Find where the given text appears and provide that cell's center as (x, y) coordinate. 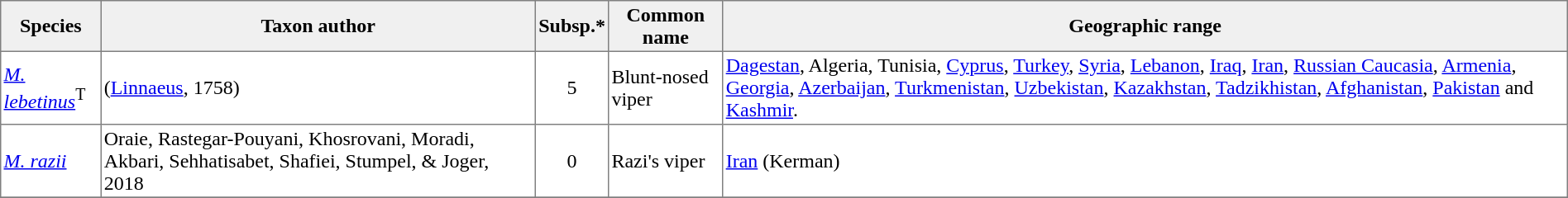
M. lebetinusT (51, 87)
Iran (Kerman) (1145, 161)
0 (571, 161)
Geographic range (1145, 26)
Blunt-nosed viper (666, 87)
(Linnaeus, 1758) (318, 87)
Species (51, 26)
5 (571, 87)
Subsp.* (571, 26)
Common name (666, 26)
Taxon author (318, 26)
M. razii (51, 161)
Oraie, Rastegar-Pouyani, Khosrovani, Moradi, Akbari, Sehhatisabet, Shafiei, Stumpel, & Joger, 2018 (318, 161)
Razi's viper (666, 161)
